Return [X, Y] of the center of cell containing provided text 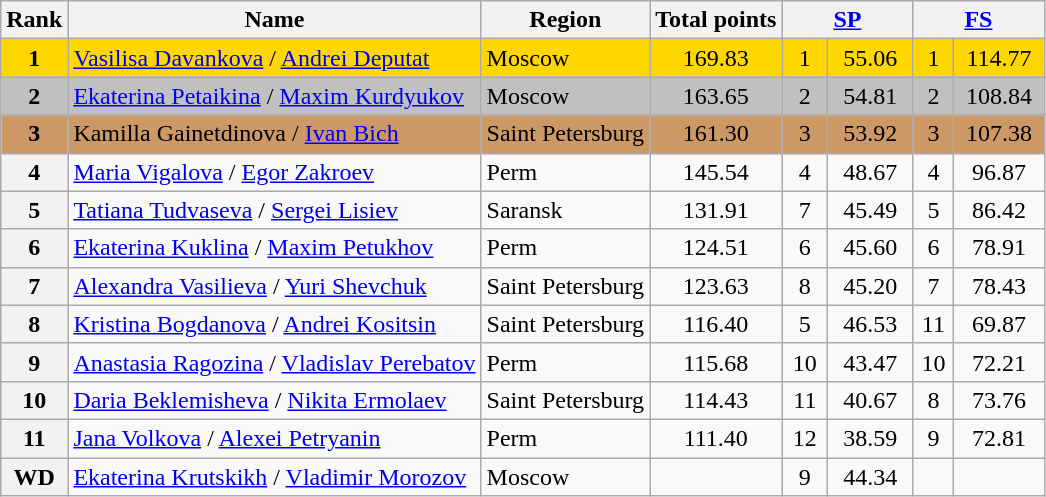
78.43 [999, 286]
45.49 [870, 210]
SP [848, 20]
WD [34, 477]
123.63 [716, 286]
161.30 [716, 134]
124.51 [716, 248]
Ekaterina Petaikina / Maxim Kurdyukov [274, 96]
12 [805, 438]
Anastasia Ragozina / Vladislav Perebatov [274, 362]
43.47 [870, 362]
Tatiana Tudvaseva / Sergei Lisiev [274, 210]
Region [566, 20]
Saransk [566, 210]
45.60 [870, 248]
Jana Volkova / Alexei Petryanin [274, 438]
Rank [34, 20]
72.81 [999, 438]
46.53 [870, 324]
163.65 [716, 96]
107.38 [999, 134]
Kristina Bogdanova / Andrei Kositsin [274, 324]
131.91 [716, 210]
54.81 [870, 96]
Vasilisa Davankova / Andrei Deputat [274, 58]
114.43 [716, 400]
73.76 [999, 400]
Daria Beklemisheva / Nikita Ermolaev [274, 400]
114.77 [999, 58]
40.67 [870, 400]
169.83 [716, 58]
69.87 [999, 324]
Alexandra Vasilieva / Yuri Shevchuk [274, 286]
Ekaterina Kuklina / Maxim Petukhov [274, 248]
55.06 [870, 58]
53.92 [870, 134]
116.40 [716, 324]
Name [274, 20]
115.68 [716, 362]
145.54 [716, 172]
72.21 [999, 362]
108.84 [999, 96]
78.91 [999, 248]
48.67 [870, 172]
FS [978, 20]
96.87 [999, 172]
Ekaterina Krutskikh / Vladimir Morozov [274, 477]
111.40 [716, 438]
Kamilla Gainetdinova / Ivan Bich [274, 134]
Total points [716, 20]
45.20 [870, 286]
86.42 [999, 210]
Maria Vigalova / Egor Zakroev [274, 172]
44.34 [870, 477]
38.59 [870, 438]
